Scan for the cell matching the given text and deliver its [x, y] coordinate at center. 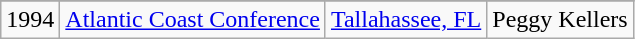
Tallahassee, FL [406, 20]
1994 [30, 20]
Peggy Kellers [560, 20]
Atlantic Coast Conference [193, 20]
